Identify which cell holds the provided text, then report its [x, y] central coordinate. 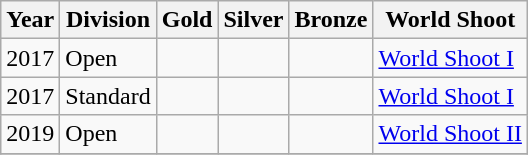
Standard [108, 96]
2019 [30, 134]
World Shoot II [450, 134]
Year [30, 20]
Silver [254, 20]
Bronze [331, 20]
Gold [187, 20]
Division [108, 20]
World Shoot [450, 20]
